Identify which cell holds the provided text, then report its (X, Y) central coordinate. 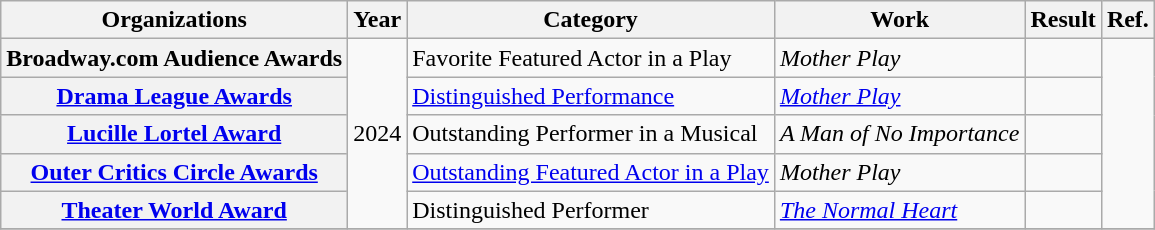
2024 (378, 134)
Outstanding Performer in a Musical (591, 134)
Favorite Featured Actor in a Play (591, 58)
A Man of No Importance (900, 134)
Year (378, 20)
Lucille Lortel Award (174, 134)
Result (1063, 20)
Organizations (174, 20)
Distinguished Performance (591, 96)
Ref. (1128, 20)
Theater World Award (174, 210)
Work (900, 20)
Category (591, 20)
The Normal Heart (900, 210)
Drama League Awards (174, 96)
Outstanding Featured Actor in a Play (591, 172)
Outer Critics Circle Awards (174, 172)
Distinguished Performer (591, 210)
Broadway.com Audience Awards (174, 58)
